Search for the cell housing the specified text and yield its [x, y] center coordinate. 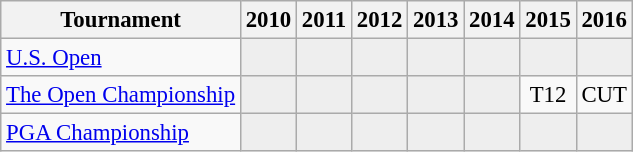
T12 [548, 95]
U.S. Open [121, 58]
The Open Championship [121, 95]
2014 [492, 20]
2010 [268, 20]
PGA Championship [121, 133]
2011 [324, 20]
CUT [604, 95]
2015 [548, 20]
2012 [379, 20]
2016 [604, 20]
2013 [436, 20]
Tournament [121, 20]
